Search for the cell housing the specified text and yield its [X, Y] center coordinate. 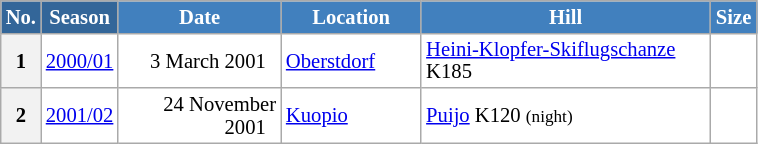
No. [21, 16]
Kuopio [351, 116]
Hill [566, 16]
Location [351, 16]
2 [21, 116]
Heini-Klopfer-Skiflugschanze K185 [566, 60]
Oberstdorf [351, 60]
Date [200, 16]
Puijo K120 (night) [566, 116]
2000/01 [80, 60]
2001/02 [80, 116]
3 March 2001 [200, 60]
Season [80, 16]
1 [21, 60]
Size [734, 16]
24 November 2001 [200, 116]
